Determine the [X, Y] coordinate at the center of the cell enclosing the given text.  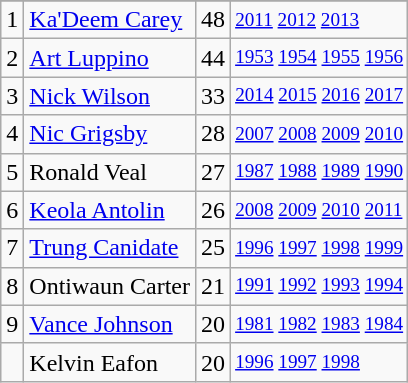
2 [12, 58]
Art Luppino [110, 58]
Ka'Deem Carey [110, 20]
1981 1982 1983 1984 [320, 324]
2008 2009 2010 2011 [320, 210]
Nic Grigsby [110, 134]
1987 1988 1989 1990 [320, 172]
1996 1997 1998 [320, 362]
Kelvin Eafon [110, 362]
6 [12, 210]
33 [212, 96]
1953 1954 1955 1956 [320, 58]
1991 1992 1993 1994 [320, 286]
4 [12, 134]
Vance Johnson [110, 324]
3 [12, 96]
28 [212, 134]
21 [212, 286]
2007 2008 2009 2010 [320, 134]
5 [12, 172]
Nick Wilson [110, 96]
Ontiwaun Carter [110, 286]
1996 1997 1998 1999 [320, 248]
Keola Antolin [110, 210]
7 [12, 248]
Trung Canidate [110, 248]
27 [212, 172]
Ronald Veal [110, 172]
48 [212, 20]
25 [212, 248]
2014 2015 2016 2017 [320, 96]
44 [212, 58]
9 [12, 324]
1 [12, 20]
26 [212, 210]
2011 2012 2013 [320, 20]
8 [12, 286]
